Extract the (x, y) coordinate from the center of the cell holding the provided text.  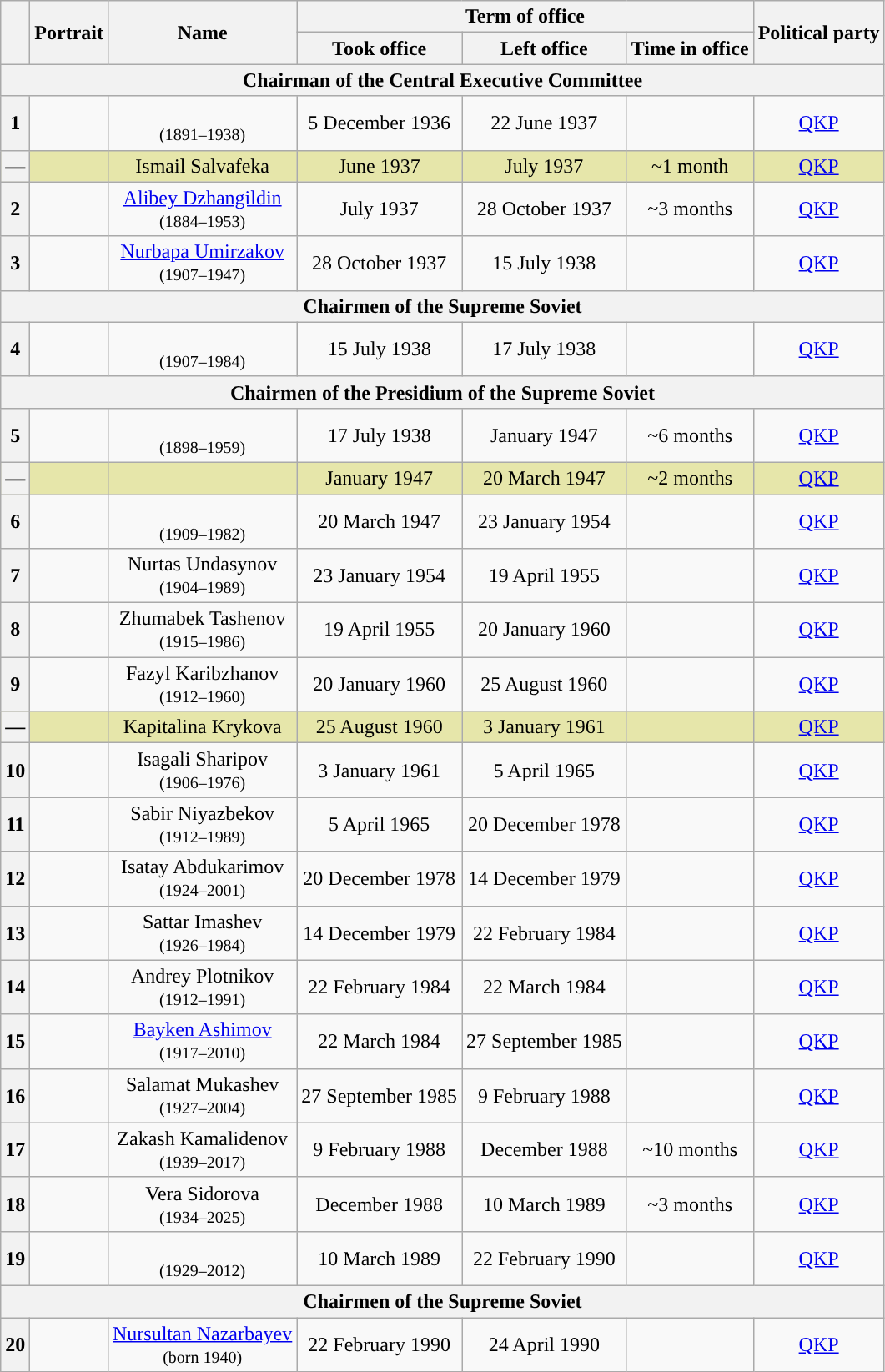
22 June 1937 (545, 123)
Portrait (69, 33)
5 (15, 435)
Chairman of the Central Executive Committee (442, 80)
Nursultan Nazarbayev(born 1940) (202, 1344)
Ismail Salvafeka (202, 166)
~6 months (690, 435)
Alibey Dzhangildin(1884–1953) (202, 209)
Nurbapa Umirzakov(1907–1947) (202, 264)
20 (15, 1344)
(1898–1959) (202, 435)
19 (15, 1258)
13 (15, 932)
12 (15, 879)
3 (15, 264)
Sabir Niyazbekov(1912–1989) (202, 824)
Isagali Sharipov(1906–1976) (202, 771)
16 (15, 1096)
Chairmen of the Presidium of the Supreme Soviet (442, 392)
Left office (545, 48)
~2 months (690, 478)
(1891–1938) (202, 123)
Zakash Kamalidenov(1939–2017) (202, 1149)
Isatay Abdukarimov(1924–2001) (202, 879)
~10 months (690, 1149)
Political party (819, 33)
June 1937 (380, 166)
Term of office (525, 17)
4 (15, 349)
(1907–1984) (202, 349)
Took office (380, 48)
24 April 1990 (545, 1344)
11 (15, 824)
Salamat Mukashev(1927–2004) (202, 1096)
18 (15, 1204)
5 December 1936 (380, 123)
7 (15, 575)
2 (15, 209)
Zhumabek Tashenov(1915–1986) (202, 631)
~1 month (690, 166)
8 (15, 631)
10 (15, 771)
17 (15, 1149)
Vera Sidorova(1934–2025) (202, 1204)
(1929–2012) (202, 1258)
14 (15, 988)
Fazyl Karibzhanov(1912–1960) (202, 684)
Time in office (690, 48)
Kapitalina Krykova (202, 727)
6 (15, 520)
Andrey Plotnikov(1912–1991) (202, 988)
9 (15, 684)
Nurtas Undasynov(1904–1989) (202, 575)
15 (15, 1041)
Name (202, 33)
(1909–1982) (202, 520)
1 (15, 123)
Bayken Ashimov(1917–2010) (202, 1041)
Sattar Imashev(1926–1984) (202, 932)
